Locate the cell with the specified text and output its (X, Y) center coordinate. 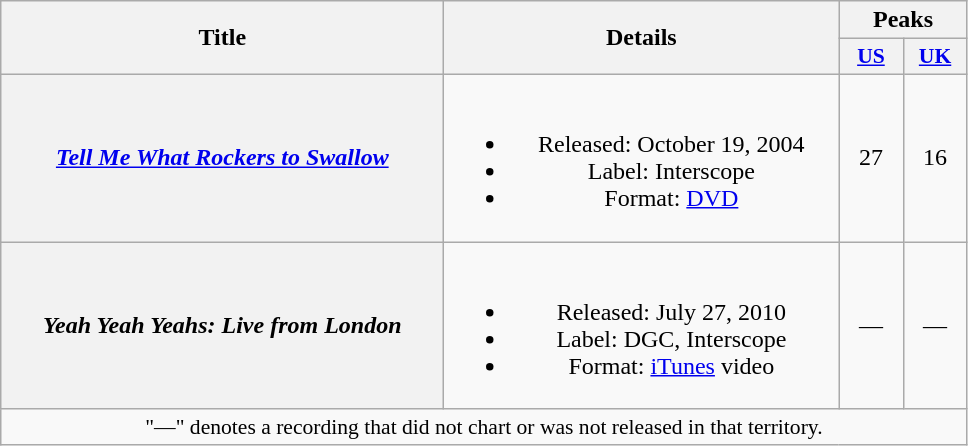
Tell Me What Rockers to Swallow (222, 158)
Yeah Yeah Yeahs: Live from London (222, 326)
Peaks (903, 20)
27 (871, 158)
UK (935, 57)
US (871, 57)
16 (935, 158)
Title (222, 38)
Released: October 19, 2004Label: InterscopeFormat: DVD (642, 158)
Released: July 27, 2010Label: DGC, InterscopeFormat: iTunes video (642, 326)
"—" denotes a recording that did not chart or was not released in that territory. (484, 427)
Details (642, 38)
